Capture the cell that displays the provided text and extract its [X, Y] central coordinate. 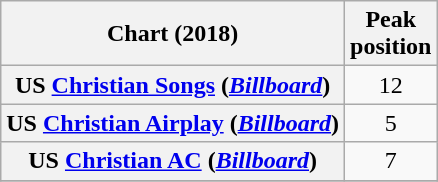
12 [391, 85]
US Christian Songs (Billboard) [173, 85]
5 [391, 123]
Chart (2018) [173, 34]
US Christian AC (Billboard) [173, 161]
7 [391, 161]
US Christian Airplay (Billboard) [173, 123]
Peak position [391, 34]
